Locate the cell with the specified text and output its (X, Y) center coordinate. 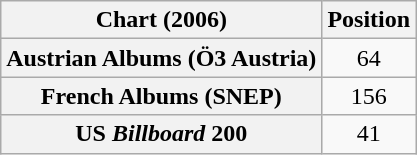
Austrian Albums (Ö3 Austria) (162, 58)
French Albums (SNEP) (162, 96)
156 (369, 96)
41 (369, 134)
US Billboard 200 (162, 134)
64 (369, 58)
Chart (2006) (162, 20)
Position (369, 20)
